Search for the cell housing the specified text and yield its [x, y] center coordinate. 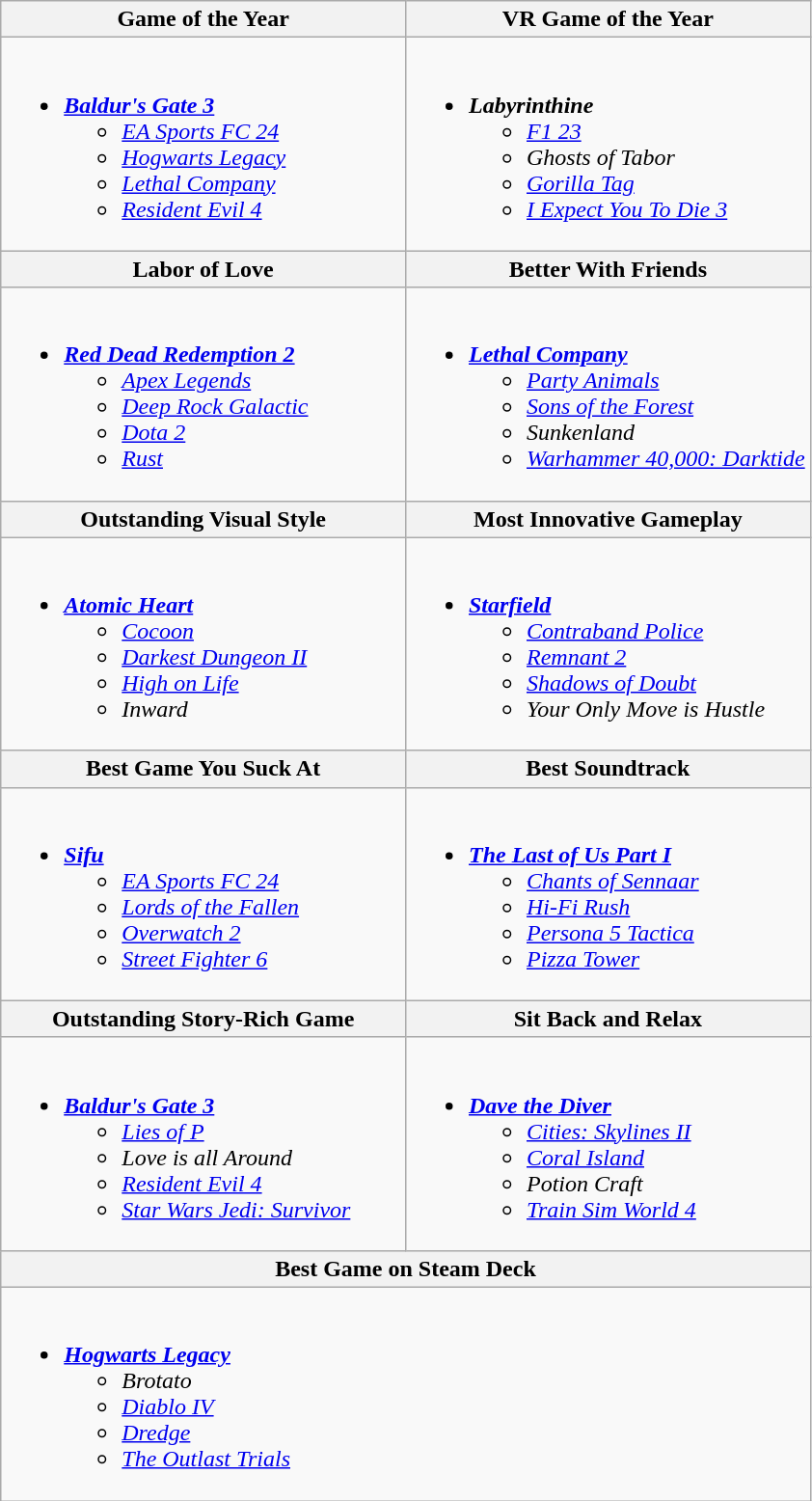
Lethal CompanyParty AnimalsSons of the ForestSunkenlandWarhammer 40,000: Darktide [608, 394]
Red Dead Redemption 2Apex LegendsDeep Rock GalacticDota 2Rust [203, 394]
Game of the Year [203, 19]
Atomic HeartCocoonDarkest Dungeon IIHigh on LifeInward [203, 644]
Sit Back and Relax [608, 1019]
StarfieldContraband PoliceRemnant 2Shadows of DoubtYour Only Move is Hustle [608, 644]
Labor of Love [203, 269]
Outstanding Visual Style [203, 519]
VR Game of the Year [608, 19]
Hogwarts LegacyBrotatoDiablo IVDredgeThe Outlast Trials [405, 1393]
Best Soundtrack [608, 769]
The Last of Us Part IChants of SennaarHi-Fi RushPersona 5 TacticaPizza Tower [608, 893]
SifuEA Sports FC 24Lords of the FallenOverwatch 2Street Fighter 6 [203, 893]
Most Innovative Gameplay [608, 519]
Better With Friends [608, 269]
Baldur's Gate 3EA Sports FC 24Hogwarts LegacyLethal CompanyResident Evil 4 [203, 145]
Outstanding Story-Rich Game [203, 1019]
Baldur's Gate 3Lies of PLove is all AroundResident Evil 4Star Wars Jedi: Survivor [203, 1144]
Best Game on Steam Deck [405, 1269]
Best Game You Suck At [203, 769]
Dave the DiverCities: Skylines IICoral IslandPotion CraftTrain Sim World 4 [608, 1144]
LabyrinthineF1 23Ghosts of TaborGorilla TagI Expect You To Die 3 [608, 145]
